Scan for the cell matching the given text and deliver its [x, y] coordinate at center. 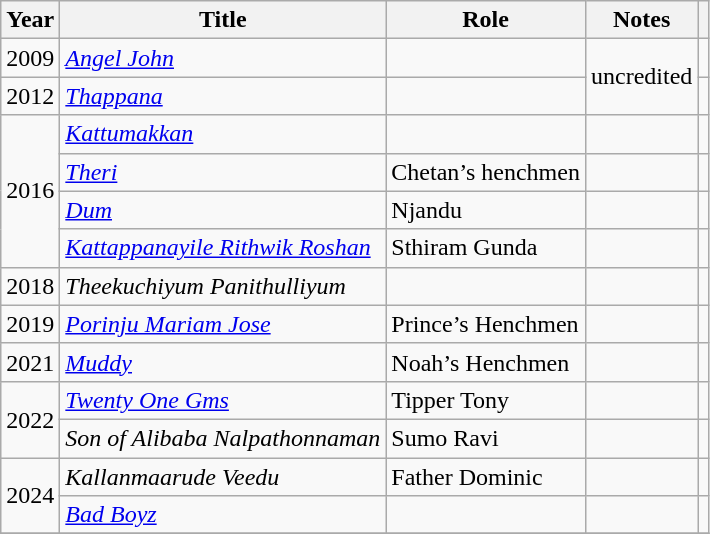
Sthiram Gunda [486, 248]
Angel John [223, 58]
Tipper Tony [486, 400]
Theekuchiyum Panithulliyum [223, 286]
2019 [30, 324]
uncredited [641, 77]
Prince’s Henchmen [486, 324]
2009 [30, 58]
Chetan’s henchmen [486, 172]
Porinju Mariam Jose [223, 324]
Father Dominic [486, 477]
Title [223, 20]
Role [486, 20]
2022 [30, 419]
Bad Boyz [223, 515]
Sumo Ravi [486, 438]
Year [30, 20]
Notes [641, 20]
Kattappanayile Rithwik Roshan [223, 248]
Noah’s Henchmen [486, 362]
Dum [223, 210]
Twenty One Gms [223, 400]
2016 [30, 191]
Theri [223, 172]
Kallanmaarude Veedu [223, 477]
Kattumakkan [223, 134]
2021 [30, 362]
Njandu [486, 210]
Son of Alibaba Nalpathonnaman [223, 438]
2012 [30, 96]
Muddy [223, 362]
Thappana [223, 96]
2018 [30, 286]
2024 [30, 496]
